Pinpoint the cell where the given text exists, returning its [x, y] midpoint coordinate. 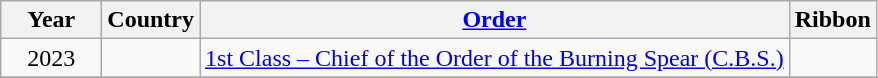
Year [52, 20]
2023 [52, 58]
Order [495, 20]
1st Class – Chief of the Order of the Burning Spear (C.B.S.) [495, 58]
Ribbon [832, 20]
Country [151, 20]
